Extract the [x, y] coordinate from the center of the cell holding the provided text.  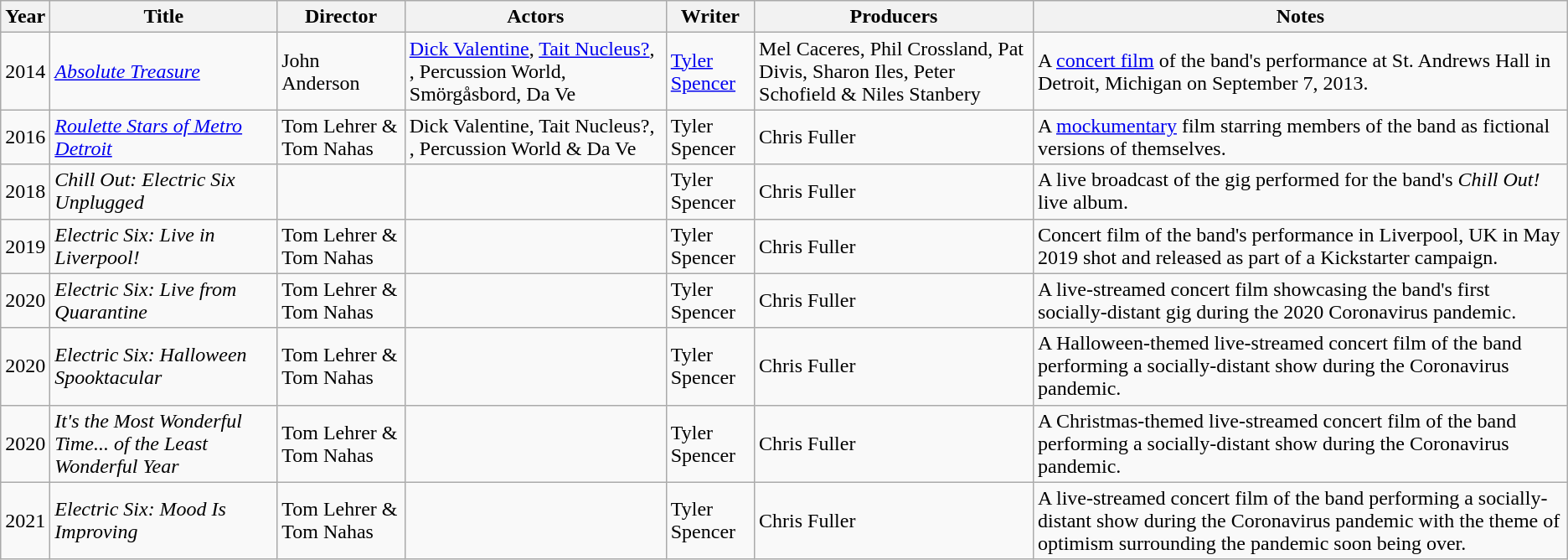
2021 [25, 521]
A live broadcast of the gig performed for the band's Chill Out! live album. [1300, 191]
Dick Valentine, Tait Nucleus?, , Percussion World, Smörgåsbord, Da Ve [535, 71]
Director [342, 17]
Dick Valentine, Tait Nucleus?, , Percussion World & Da Ve [535, 137]
Chill Out: Electric Six Unplugged [164, 191]
Electric Six: Live in Liverpool! [164, 246]
Absolute Treasure [164, 71]
2014 [25, 71]
Producers [895, 17]
2016 [25, 137]
Electric Six: Live from Quarantine [164, 300]
2019 [25, 246]
Concert film of the band's performance in Liverpool, UK in May 2019 shot and released as part of a Kickstarter campaign. [1300, 246]
Roulette Stars of Metro Detroit [164, 137]
Year [25, 17]
2018 [25, 191]
Mel Caceres, Phil Crossland, Pat Divis, Sharon Iles, Peter Schofield & Niles Stanbery [895, 71]
Electric Six: Mood Is Improving [164, 521]
Electric Six: Halloween Spooktacular [164, 366]
John Anderson [342, 71]
A concert film of the band's performance at St. Andrews Hall in Detroit, Michigan on September 7, 2013. [1300, 71]
Notes [1300, 17]
Title [164, 17]
A mockumentary film starring members of the band as fictional versions of themselves. [1300, 137]
A Christmas-themed live-streamed concert film of the band performing a socially-distant show during the Coronavirus pandemic. [1300, 443]
A Halloween-themed live-streamed concert film of the band performing a socially-distant show during the Coronavirus pandemic. [1300, 366]
Actors [535, 17]
It's the Most Wonderful Time... of the Least Wonderful Year [164, 443]
Writer [710, 17]
A live-streamed concert film showcasing the band's first socially-distant gig during the 2020 Coronavirus pandemic. [1300, 300]
